For the text-containing cell, return its midpoint in [x, y] coordinate format. 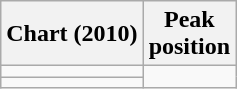
Peakposition [189, 34]
Chart (2010) [72, 34]
